Extract the (x, y) coordinate from the center of the cell holding the provided text.  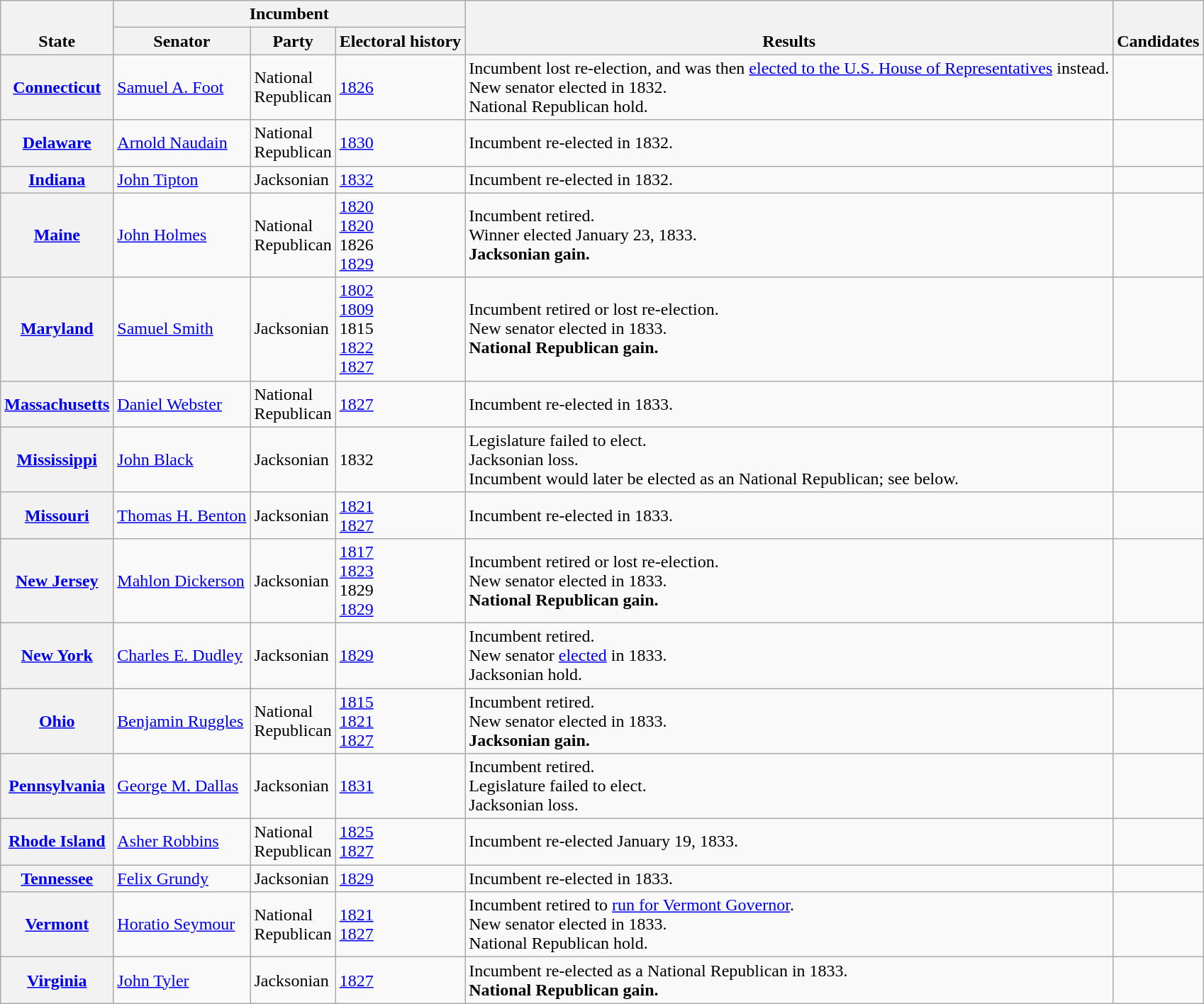
Arnold Naudain (182, 143)
Charles E. Dudley (182, 655)
Asher Robbins (182, 842)
Delaware (57, 143)
Incumbent retired.Winner elected January 23, 1833.Jacksonian gain. (789, 235)
Indiana (57, 179)
Incumbent lost re-election, and was then elected to the U.S. House of Representatives instead.New senator elected in 1832.National Republican hold. (789, 87)
Connecticut (57, 87)
Pennsylvania (57, 786)
Results (789, 28)
Maryland (57, 329)
John Black (182, 459)
Samuel A. Foot (182, 87)
Candidates (1159, 28)
Vermont (57, 925)
Mississippi (57, 459)
Incumbent re-elected January 19, 1833. (789, 842)
New Jersey (57, 580)
George M. Dallas (182, 786)
Mahlon Dickerson (182, 580)
Incumbent re-elected as a National Republican in 1833.National Republican gain. (789, 980)
John Holmes (182, 235)
New York (57, 655)
Electoral history (400, 41)
Incumbent (289, 14)
1831 (400, 786)
Party (293, 41)
Incumbent retired.Legislature failed to elect.Jacksonian loss. (789, 786)
Ohio (57, 720)
Felix Grundy (182, 878)
Samuel Smith (182, 329)
Legislature failed to elect.Jacksonian loss.Incumbent would later be elected as an National Republican; see below. (789, 459)
181518211827 (400, 720)
Thomas H. Benton (182, 515)
John Tyler (182, 980)
Daniel Webster (182, 404)
Incumbent retired to run for Vermont Governor.New senator elected in 1833.National Republican hold. (789, 925)
1820 18201826 1829 (400, 235)
1825 1827 (400, 842)
180218091815 1822 1827 (400, 329)
John Tipton (182, 179)
181718231829 1829 (400, 580)
1826 (400, 87)
Horatio Seymour (182, 925)
Missouri (57, 515)
Maine (57, 235)
Massachusetts (57, 404)
Incumbent retired.New senator elected in 1833.Jacksonian gain. (789, 720)
State (57, 28)
Virginia (57, 980)
Rhode Island (57, 842)
Senator (182, 41)
1830 (400, 143)
Incumbent retired.New senator elected in 1833.Jacksonian hold. (789, 655)
Tennessee (57, 878)
Benjamin Ruggles (182, 720)
